Find where the given text appears and provide that cell's center as [x, y] coordinate. 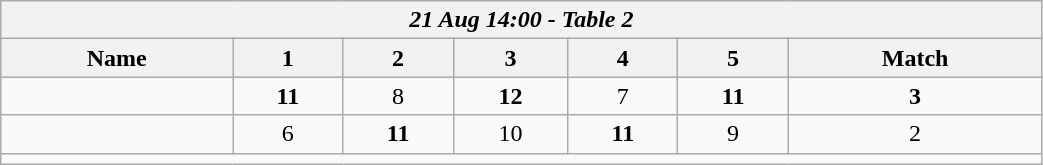
1 [288, 58]
12 [510, 96]
Match [915, 58]
10 [510, 134]
9 [733, 134]
21 Aug 14:00 - Table 2 [522, 20]
6 [288, 134]
5 [733, 58]
7 [623, 96]
4 [623, 58]
Name [117, 58]
8 [398, 96]
